Scan for the cell matching the given text and deliver its (X, Y) coordinate at center. 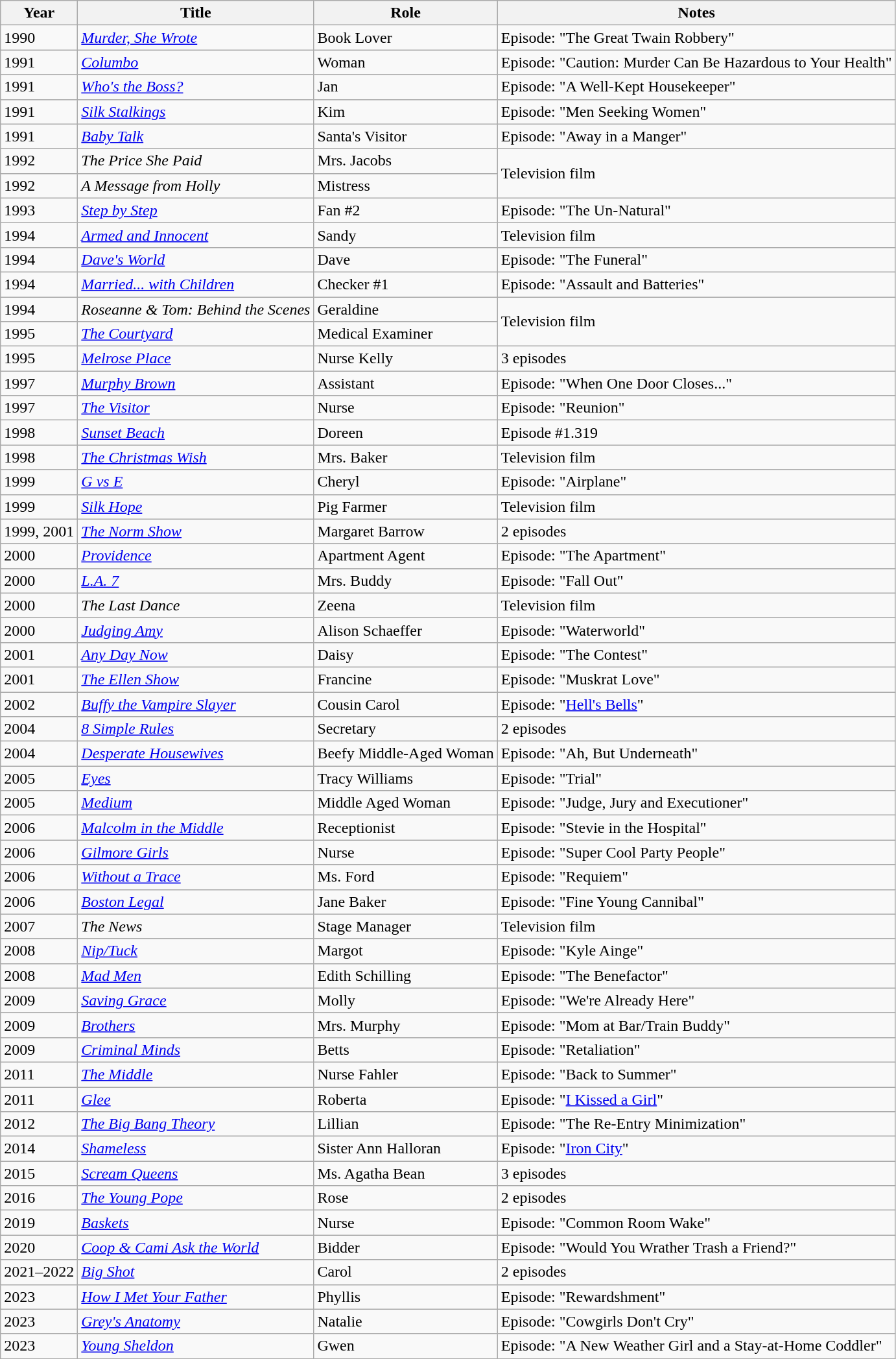
Malcolm in the Middle (196, 828)
Episode: "Ah, But Underneath" (696, 754)
Melrose Place (196, 359)
Saving Grace (196, 1000)
Beefy Middle-Aged Woman (406, 754)
Bidder (406, 1247)
Margaret Barrow (406, 531)
Episode: "Back to Summer" (696, 1074)
The Last Dance (196, 605)
Roseanne & Tom: Behind the Scenes (196, 309)
G vs E (196, 482)
Silk Hope (196, 507)
Margot (406, 951)
Ms. Ford (406, 877)
A Message from Holly (196, 186)
2021–2022 (39, 1272)
Kim (406, 112)
Mrs. Murphy (406, 1025)
Roberta (406, 1100)
The Middle (196, 1074)
Woman (406, 62)
Mrs. Jacobs (406, 161)
2002 (39, 704)
Episode: "Reunion" (696, 408)
Checker #1 (406, 284)
Assistant (406, 383)
The Courtyard (196, 334)
Desperate Housewives (196, 754)
Episode: "Waterworld" (696, 630)
Without a Trace (196, 877)
Who's the Boss? (196, 87)
The Visitor (196, 408)
Episode: "The Benefactor" (696, 976)
Episode: "Mom at Bar/Train Buddy" (696, 1025)
Scream Queens (196, 1173)
Cousin Carol (406, 704)
Baskets (196, 1223)
The News (196, 926)
Betts (406, 1050)
Episode: "Airplane" (696, 482)
2016 (39, 1198)
Silk Stalkings (196, 112)
Pig Farmer (406, 507)
Episode: "The Un-Natural" (696, 210)
The Young Pope (196, 1198)
Big Shot (196, 1272)
Cheryl (406, 482)
Episode: "Retaliation" (696, 1050)
Geraldine (406, 309)
Episode: "Assault and Batteries" (696, 284)
Columbo (196, 62)
Daisy (406, 655)
Episode: "Cowgirls Don't Cry" (696, 1321)
Armed and Innocent (196, 235)
Dave's World (196, 259)
Phyllis (406, 1297)
The Big Bang Theory (196, 1124)
Middle Aged Woman (406, 803)
Receptionist (406, 828)
Married... with Children (196, 284)
Episode: "The Great Twain Robbery" (696, 38)
Episode: "Trial" (696, 778)
Young Sheldon (196, 1346)
Gwen (406, 1346)
Episode: "The Contest" (696, 655)
Episode: "I Kissed a Girl" (696, 1100)
Episode: "Stevie in the Hospital" (696, 828)
Santa's Visitor (406, 136)
Sister Ann Halloran (406, 1149)
Episode: "When One Door Closes..." (696, 383)
Mrs. Baker (406, 457)
2007 (39, 926)
Mrs. Buddy (406, 581)
Eyes (196, 778)
Jane Baker (406, 902)
Episode: "Would You Wrather Trash a Friend?" (696, 1247)
Murphy Brown (196, 383)
Murder, She Wrote (196, 38)
Episode: "Away in a Manger" (696, 136)
Criminal Minds (196, 1050)
The Norm Show (196, 531)
Episode: "A Well-Kept Housekeeper" (696, 87)
Coop & Cami Ask the World (196, 1247)
Book Lover (406, 38)
Grey's Anatomy (196, 1321)
Role (406, 13)
Brothers (196, 1025)
2012 (39, 1124)
Episode: "The Apartment" (696, 556)
Episode: "Kyle Ainge" (696, 951)
Medical Examiner (406, 334)
Fan #2 (406, 210)
Episode: "Muskrat Love" (696, 679)
Episode: "A New Weather Girl and a Stay-at-Home Coddler" (696, 1346)
Sandy (406, 235)
Episode #1.319 (696, 433)
Sunset Beach (196, 433)
Episode: "Iron City" (696, 1149)
Medium (196, 803)
Shameless (196, 1149)
Mad Men (196, 976)
Nurse Kelly (406, 359)
Episode: "Super Cool Party People" (696, 852)
Episode: "Caution: Murder Can Be Hazardous to Your Health" (696, 62)
Episode: "Judge, Jury and Executioner" (696, 803)
2014 (39, 1149)
Baby Talk (196, 136)
Judging Amy (196, 630)
Dave (406, 259)
Jan (406, 87)
Episode: "Requiem" (696, 877)
The Price She Paid (196, 161)
Zeena (406, 605)
1999, 2001 (39, 531)
Episode: "We're Already Here" (696, 1000)
Nurse Fahler (406, 1074)
Episode: "Men Seeking Women" (696, 112)
Glee (196, 1100)
Lillian (406, 1124)
Apartment Agent (406, 556)
L.A. 7 (196, 581)
Notes (696, 13)
Rose (406, 1198)
Episode: "Hell's Bells" (696, 704)
Episode: "Fine Young Cannibal" (696, 902)
1993 (39, 210)
Carol (406, 1272)
Boston Legal (196, 902)
Secretary (406, 729)
Alison Schaeffer (406, 630)
Natalie (406, 1321)
Stage Manager (406, 926)
The Christmas Wish (196, 457)
Ms. Agatha Bean (406, 1173)
Doreen (406, 433)
The Ellen Show (196, 679)
Providence (196, 556)
Year (39, 13)
Gilmore Girls (196, 852)
Buffy the Vampire Slayer (196, 704)
Any Day Now (196, 655)
2020 (39, 1247)
Episode: "Rewardshment" (696, 1297)
1990 (39, 38)
2019 (39, 1223)
Tracy Williams (406, 778)
Francine (406, 679)
8 Simple Rules (196, 729)
Mistress (406, 186)
Step by Step (196, 210)
Nip/Tuck (196, 951)
2015 (39, 1173)
Episode: "Common Room Wake" (696, 1223)
Title (196, 13)
Episode: "The Funeral" (696, 259)
Molly (406, 1000)
Episode: "The Re-Entry Minimization" (696, 1124)
How I Met Your Father (196, 1297)
Episode: "Fall Out" (696, 581)
Edith Schilling (406, 976)
